From the cell containing the given text, extract its center point as [X, Y] coordinate. 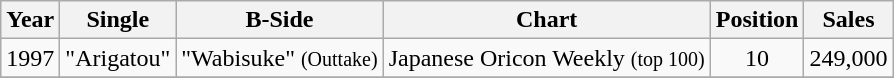
10 [757, 58]
Year [30, 20]
"Arigatou" [118, 58]
Sales [848, 20]
Position [757, 20]
Chart [546, 20]
Single [118, 20]
B-Side [280, 20]
"Wabisuke" (Outtake) [280, 58]
Japanese Oricon Weekly (top 100) [546, 58]
1997 [30, 58]
249,000 [848, 58]
